Provide the [x, y] coordinate of the cell's center where the given text is located.  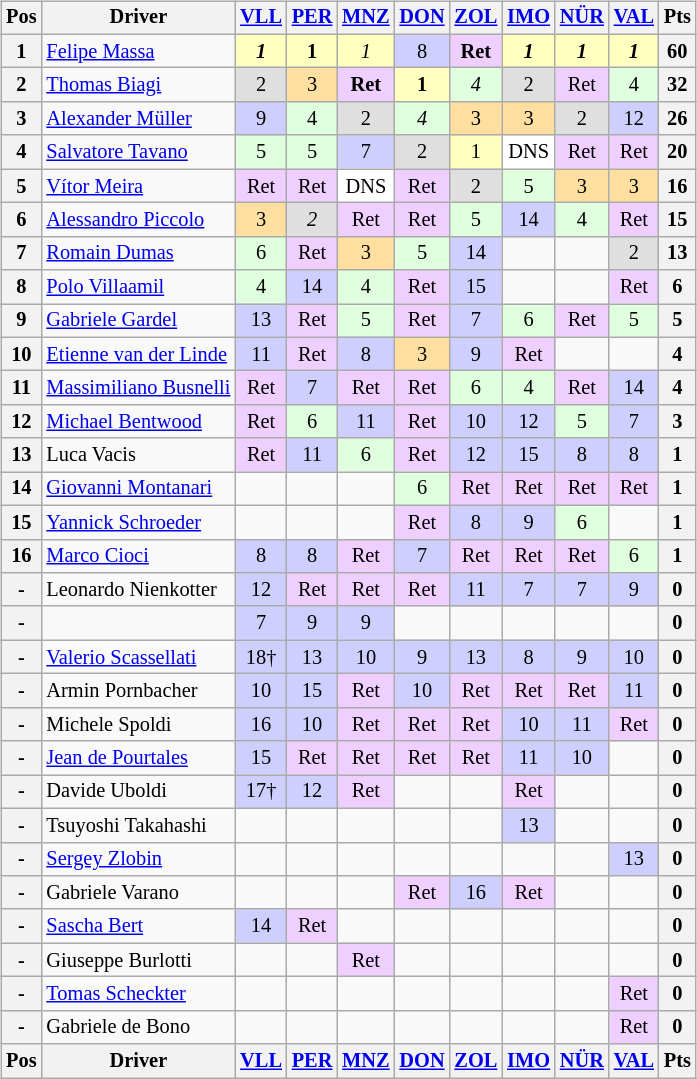
32 [678, 85]
Tomas Scheckter [138, 994]
Marco Cioci [138, 556]
Yannick Schroeder [138, 522]
Gabriele Varano [138, 893]
Sergey Zlobin [138, 859]
Alessandro Piccolo [138, 220]
18† [261, 657]
Etienne van der Linde [138, 354]
Massimiliano Busnelli [138, 388]
Polo Villaamil [138, 287]
Gabriele Gardel [138, 321]
20 [678, 152]
Armin Pornbacher [138, 691]
Michele Spoldi [138, 724]
26 [678, 119]
Felipe Massa [138, 51]
Valerio Scassellati [138, 657]
Gabriele de Bono [138, 1027]
Sascha Bert [138, 926]
Michael Bentwood [138, 422]
Jean de Pourtales [138, 758]
Salvatore Tavano [138, 152]
17† [261, 792]
Vítor Meira [138, 186]
Luca Vacis [138, 455]
Davide Uboldi [138, 792]
Giuseppe Burlotti [138, 960]
Alexander Müller [138, 119]
Thomas Biagi [138, 85]
Romain Dumas [138, 253]
60 [678, 51]
Leonardo Nienkotter [138, 590]
Giovanni Montanari [138, 489]
Tsuyoshi Takahashi [138, 825]
